Locate the cell with the specified text and output its (x, y) center coordinate. 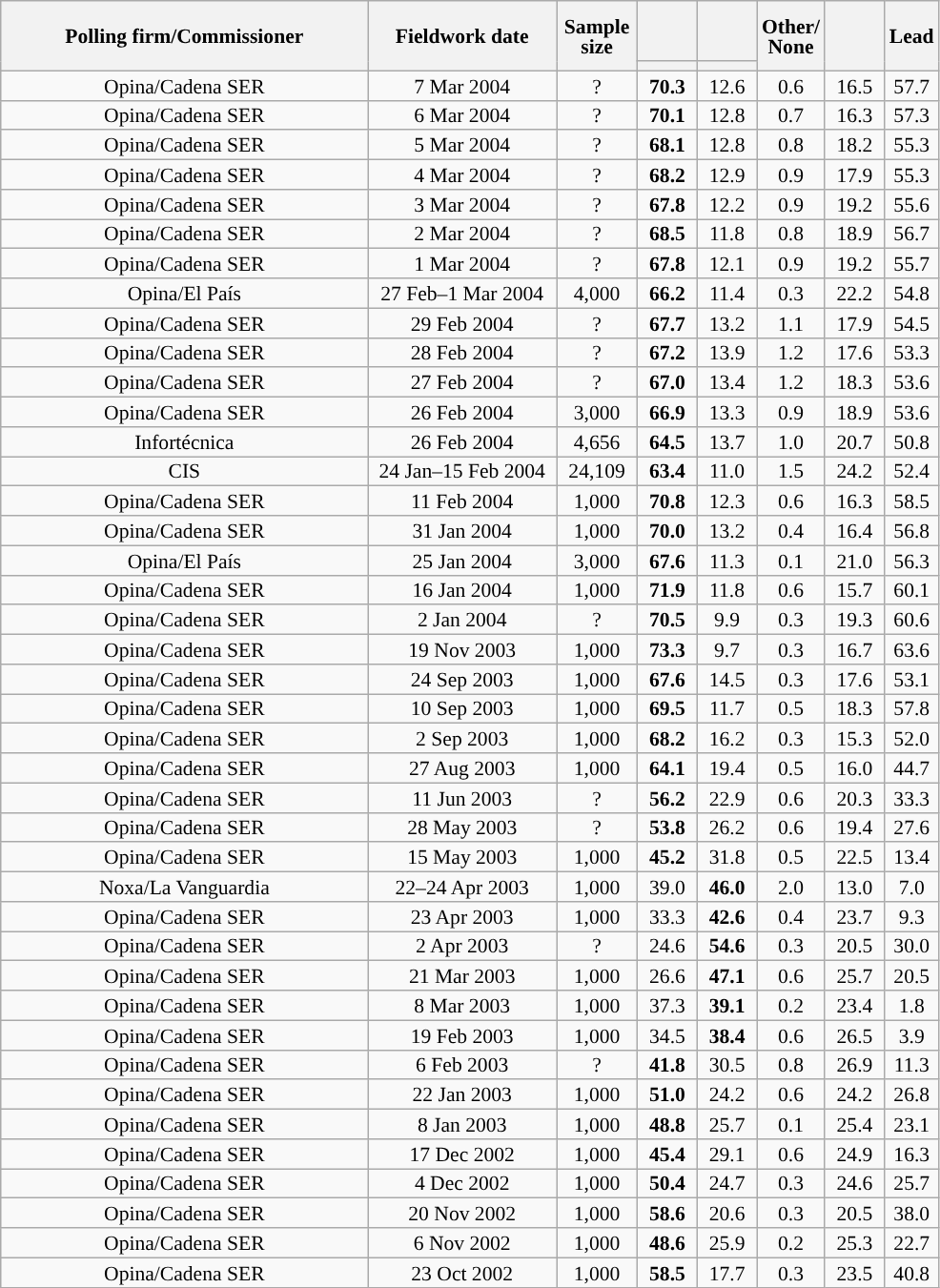
16.4 (854, 530)
52.0 (911, 738)
9.3 (911, 917)
48.8 (667, 1125)
29 Feb 2004 (462, 322)
26.9 (854, 1064)
48.6 (667, 1243)
57.7 (911, 86)
68.1 (667, 145)
56.8 (911, 530)
54.6 (726, 946)
2 Apr 2003 (462, 946)
40.8 (911, 1272)
12.9 (726, 175)
53.1 (911, 679)
9.7 (726, 650)
3.9 (911, 1035)
39.0 (667, 887)
1.5 (791, 471)
20.7 (854, 442)
7.0 (911, 887)
51.0 (667, 1094)
1.8 (911, 1005)
27.6 (911, 828)
26.5 (854, 1035)
22.7 (911, 1243)
50.4 (667, 1184)
58.6 (667, 1213)
13.3 (726, 412)
66.9 (667, 412)
24.9 (854, 1154)
28 Feb 2004 (462, 353)
66.2 (667, 294)
27 Aug 2003 (462, 768)
4,000 (597, 294)
56.3 (911, 561)
31.8 (726, 858)
30.0 (911, 946)
29.1 (726, 1154)
12.3 (726, 501)
Other/None (791, 36)
25.9 (726, 1243)
2.0 (791, 887)
23.4 (854, 1005)
44.7 (911, 768)
14.5 (726, 679)
16.2 (726, 738)
63.6 (911, 650)
67.2 (667, 353)
20.6 (726, 1213)
54.8 (911, 294)
19 Nov 2003 (462, 650)
64.1 (667, 768)
2 Jan 2004 (462, 620)
10 Sep 2003 (462, 709)
38.4 (726, 1035)
24,109 (597, 471)
20 Nov 2002 (462, 1213)
50.8 (911, 442)
54.5 (911, 322)
Lead (911, 36)
68.5 (667, 235)
31 Jan 2004 (462, 530)
15 May 2003 (462, 858)
23 Oct 2002 (462, 1272)
13.0 (854, 887)
7 Mar 2004 (462, 86)
Fieldwork date (462, 36)
12.1 (726, 263)
73.3 (667, 650)
67.7 (667, 322)
41.8 (667, 1064)
6 Mar 2004 (462, 114)
21 Mar 2003 (462, 976)
57.3 (911, 114)
42.6 (726, 917)
11 Jun 2003 (462, 797)
5 Mar 2004 (462, 145)
11.4 (726, 294)
11.7 (726, 709)
63.4 (667, 471)
16.7 (854, 650)
1.1 (791, 322)
60.6 (911, 620)
53.8 (667, 828)
Sample size (597, 36)
28 May 2003 (462, 828)
70.8 (667, 501)
15.3 (854, 738)
70.3 (667, 86)
22 Jan 2003 (462, 1094)
23.5 (854, 1272)
4,656 (597, 442)
46.0 (726, 887)
23 Apr 2003 (462, 917)
70.1 (667, 114)
22.5 (854, 858)
6 Nov 2002 (462, 1243)
70.5 (667, 620)
45.2 (667, 858)
55.7 (911, 263)
16.5 (854, 86)
71.9 (667, 589)
21.0 (854, 561)
30.5 (726, 1064)
22.9 (726, 797)
0.7 (791, 114)
2 Mar 2004 (462, 235)
52.4 (911, 471)
57.8 (911, 709)
47.1 (726, 976)
53.3 (911, 353)
60.1 (911, 589)
16.0 (854, 768)
6 Feb 2003 (462, 1064)
56.7 (911, 235)
1.0 (791, 442)
38.0 (911, 1213)
22–24 Apr 2003 (462, 887)
11 Feb 2004 (462, 501)
45.4 (667, 1154)
37.3 (667, 1005)
11.0 (726, 471)
12.6 (726, 86)
34.5 (667, 1035)
12.2 (726, 204)
3 Mar 2004 (462, 204)
56.2 (667, 797)
13.7 (726, 442)
24 Sep 2003 (462, 679)
8 Jan 2003 (462, 1125)
25.4 (854, 1125)
22.2 (854, 294)
16 Jan 2004 (462, 589)
4 Mar 2004 (462, 175)
Polling firm/Commissioner (185, 36)
23.1 (911, 1125)
CIS (185, 471)
70.0 (667, 530)
Infortécnica (185, 442)
13.9 (726, 353)
19 Feb 2003 (462, 1035)
67.0 (667, 383)
55.6 (911, 204)
2 Sep 2003 (462, 738)
17.7 (726, 1272)
69.5 (667, 709)
8 Mar 2003 (462, 1005)
25 Jan 2004 (462, 561)
26.8 (911, 1094)
9.9 (726, 620)
1 Mar 2004 (462, 263)
64.5 (667, 442)
17 Dec 2002 (462, 1154)
Noxa/La Vanguardia (185, 887)
20.3 (854, 797)
15.7 (854, 589)
24 Jan–15 Feb 2004 (462, 471)
27 Feb 2004 (462, 383)
19.3 (854, 620)
23.7 (854, 917)
26.6 (667, 976)
26.2 (726, 828)
24.7 (726, 1184)
4 Dec 2002 (462, 1184)
25.3 (854, 1243)
18.2 (854, 145)
27 Feb–1 Mar 2004 (462, 294)
39.1 (726, 1005)
